Find where the given text appears and provide that cell's center as (x, y) coordinate. 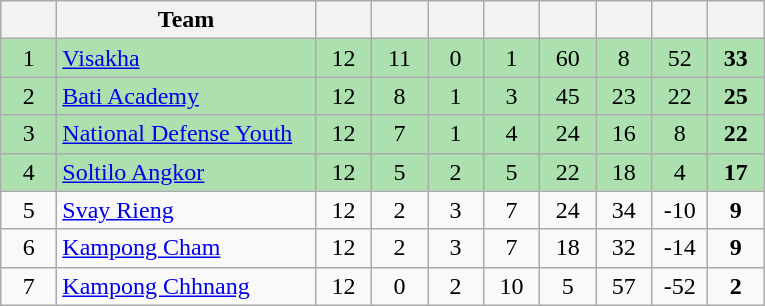
-10 (680, 210)
Soltilo Angkor (186, 172)
45 (568, 96)
32 (624, 248)
-14 (680, 248)
Kampong Cham (186, 248)
25 (736, 96)
Kampong Chhnang (186, 286)
23 (624, 96)
10 (512, 286)
17 (736, 172)
National Defense Youth (186, 134)
11 (399, 58)
Visakha (186, 58)
34 (624, 210)
33 (736, 58)
60 (568, 58)
6 (29, 248)
Team (186, 20)
Bati Academy (186, 96)
Svay Rieng (186, 210)
-52 (680, 286)
52 (680, 58)
57 (624, 286)
16 (624, 134)
